Pinpoint the cell where the given text exists, returning its (x, y) midpoint coordinate. 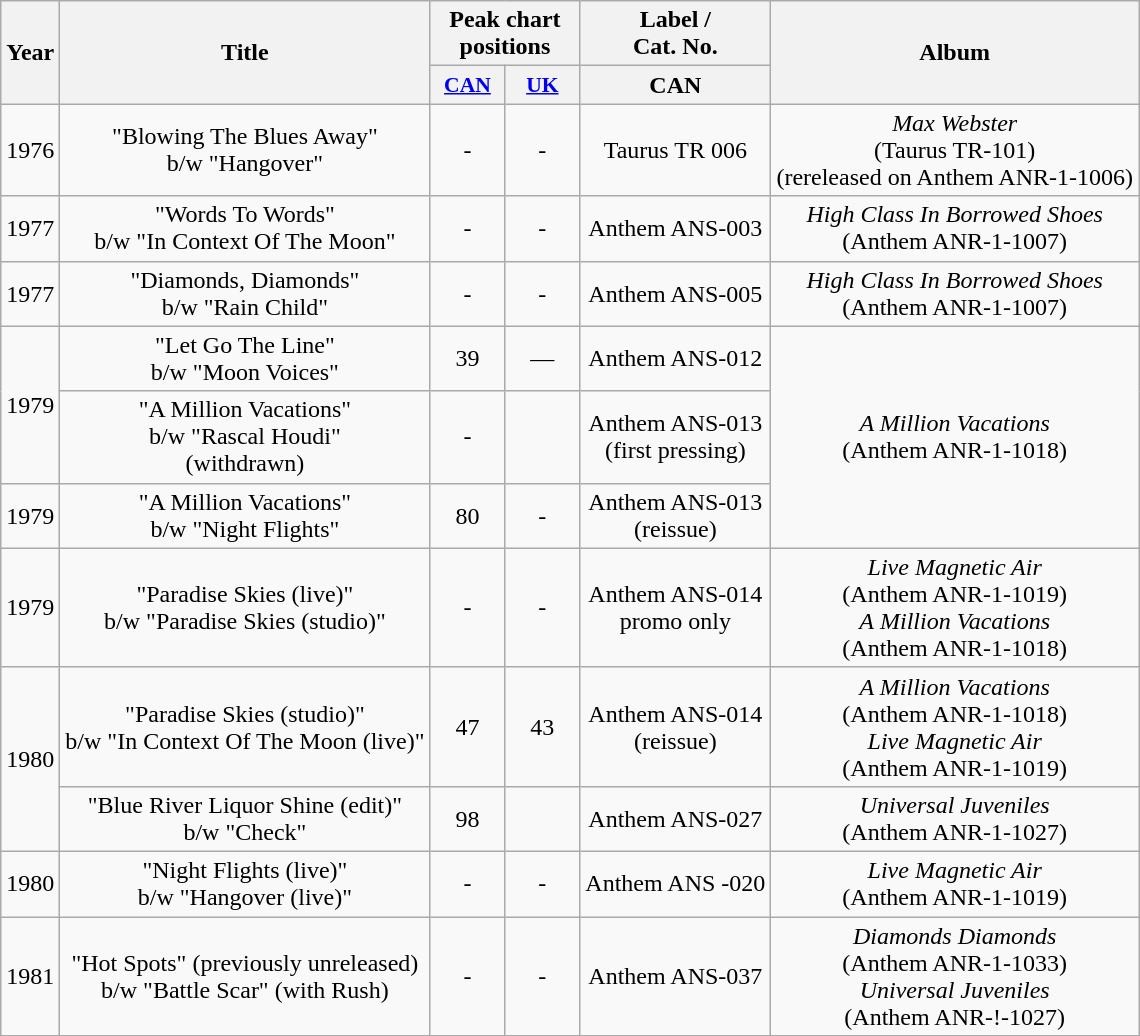
Anthem ANS-014(reissue) (676, 726)
43 (542, 726)
"A Million Vacations"b/w "Rascal Houdi"(withdrawn) (245, 437)
Anthem ANS-005 (676, 294)
47 (468, 726)
Universal Juveniles(Anthem ANR-1-1027) (955, 818)
Anthem ANS-012 (676, 358)
Peak chart positions (505, 34)
"Hot Spots" (previously unreleased)b/w "Battle Scar" (with Rush) (245, 976)
Anthem ANS -020 (676, 884)
Diamonds Diamonds(Anthem ANR-1-1033)Universal Juveniles(Anthem ANR-!-1027) (955, 976)
"Diamonds, Diamonds"b/w "Rain Child" (245, 294)
Anthem ANS-003 (676, 228)
A Million Vacations(Anthem ANR-1-1018) (955, 437)
Taurus TR 006 (676, 150)
— (542, 358)
"Paradise Skies (live)"b/w "Paradise Skies (studio)" (245, 608)
1976 (30, 150)
"Let Go The Line"b/w "Moon Voices" (245, 358)
Anthem ANS-014promo only (676, 608)
1981 (30, 976)
"Blowing The Blues Away"b/w "Hangover" (245, 150)
Anthem ANS-027 (676, 818)
A Million Vacations(Anthem ANR-1-1018)Live Magnetic Air(Anthem ANR-1-1019) (955, 726)
UK (542, 85)
"Blue River Liquor Shine (edit)"b/w "Check" (245, 818)
Live Magnetic Air(Anthem ANR-1-1019) (955, 884)
Title (245, 52)
Anthem ANS-037 (676, 976)
"Night Flights (live)"b/w "Hangover (live)" (245, 884)
Anthem ANS-013(reissue) (676, 516)
39 (468, 358)
Label /Cat. No. (676, 34)
"A Million Vacations"b/w "Night Flights" (245, 516)
Live Magnetic Air(Anthem ANR-1-1019)A Million Vacations(Anthem ANR-1-1018) (955, 608)
Anthem ANS-013(first pressing) (676, 437)
"Paradise Skies (studio)"b/w "In Context Of The Moon (live)" (245, 726)
Album (955, 52)
"Words To Words"b/w "In Context Of The Moon" (245, 228)
Year (30, 52)
98 (468, 818)
80 (468, 516)
Max Webster(Taurus TR-101)(rereleased on Anthem ANR-1-1006) (955, 150)
